Scan for the cell matching the given text and deliver its [X, Y] coordinate at center. 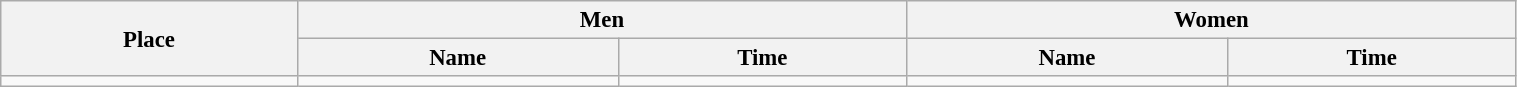
Women [1212, 20]
Men [602, 20]
Place [150, 38]
